Capture the cell that displays the provided text and extract its (x, y) central coordinate. 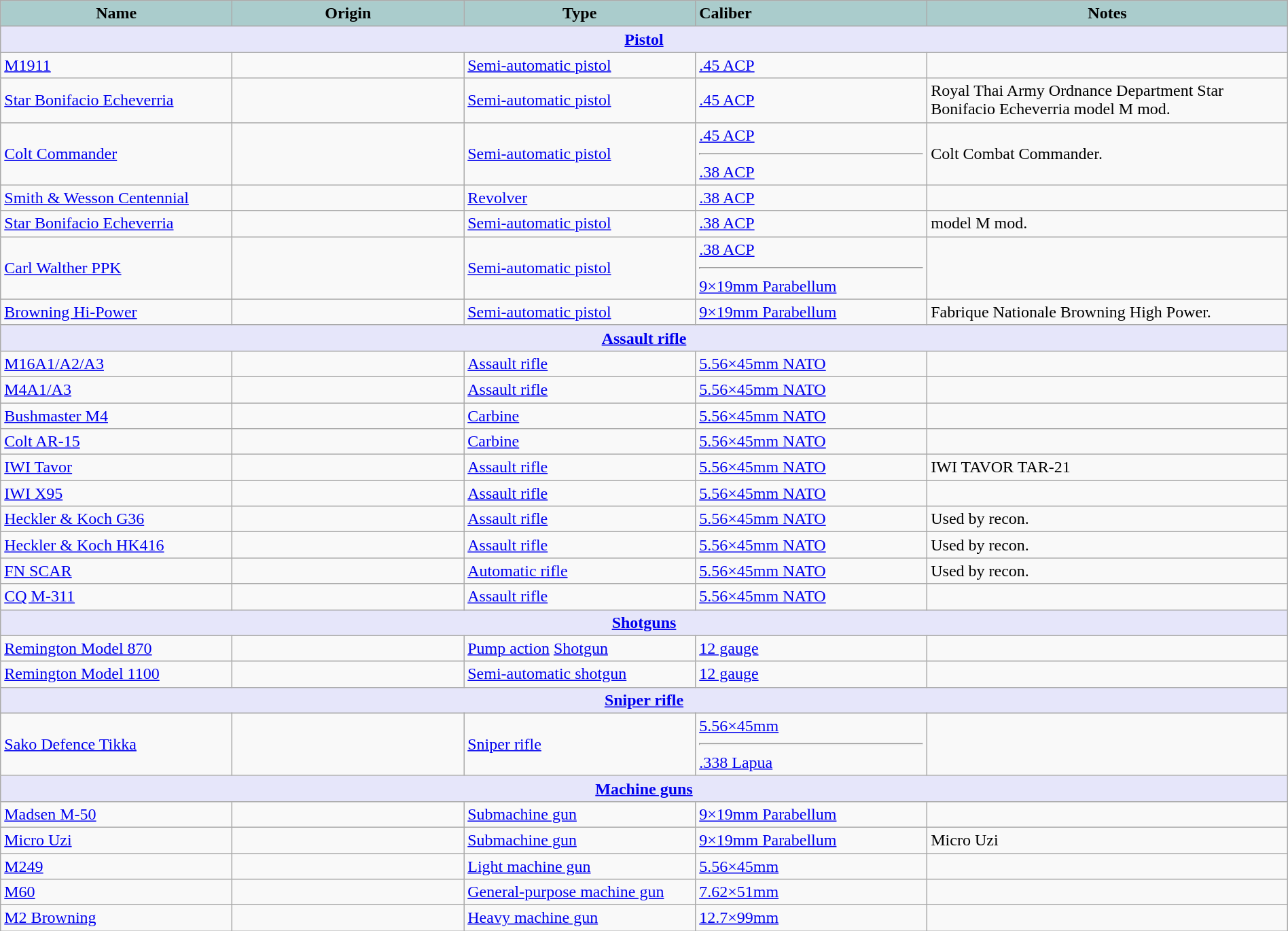
Light machine gun (580, 866)
Madsen M-50 (117, 814)
Bushmaster M4 (117, 415)
M60 (117, 892)
Royal Thai Army Ordnance Department Star Bonifacio Echeverria model M mod. (1107, 101)
Notes (1107, 14)
Heckler & Koch HK416 (117, 545)
.45 ACP.38 ACP (811, 154)
Heavy machine gun (580, 918)
Name (117, 14)
General-purpose machine gun (580, 892)
Shotguns (644, 622)
Fabrique Nationale Browning High Power. (1107, 312)
IWI TAVOR TAR-21 (1107, 468)
.38 ACP9×19mm Parabellum (811, 268)
CQ M-311 (117, 597)
Colt Combat Commander. (1107, 154)
M2 Browning (117, 918)
Colt Commander (117, 154)
M4A1/A3 (117, 389)
Caliber (811, 14)
M16A1/A2/A3 (117, 364)
Type (580, 14)
FN SCAR (117, 571)
Semi-automatic shotgun (580, 674)
M1911 (117, 65)
Pump action Shotgun (580, 648)
Carl Walther PPK (117, 268)
IWI Tavor (117, 468)
5.56×45mm.338 Lapua (811, 744)
Browning Hi-Power (117, 312)
Colt AR-15 (117, 442)
Heckler & Koch G36 (117, 519)
Remington Model 870 (117, 648)
Remington Model 1100 (117, 674)
12.7×99mm (811, 918)
Revolver (580, 198)
Machine guns (644, 788)
M249 (117, 866)
Sako Defence Tikka (117, 744)
Pistol (644, 39)
Origin (348, 14)
IWI X95 (117, 493)
5.56×45mm (811, 866)
7.62×51mm (811, 892)
Smith & Wesson Centennial (117, 198)
Automatic rifle (580, 571)
model M mod. (1107, 224)
